Extract the [x, y] coordinate from the center of the cell holding the provided text.  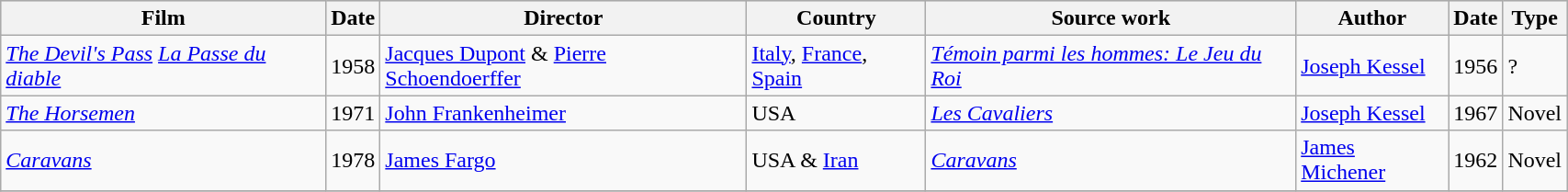
James Fargo [564, 160]
John Frankenheimer [564, 113]
? [1535, 66]
Les Cavaliers [1111, 113]
Témoin parmi les hommes: Le Jeu du Roi [1111, 66]
Film [164, 18]
Italy, France, Spain [836, 66]
Type [1535, 18]
1962 [1475, 160]
Country [836, 18]
Director [564, 18]
1956 [1475, 66]
1967 [1475, 113]
1958 [353, 66]
USA & Iran [836, 160]
1978 [353, 160]
The Horsemen [164, 113]
USA [836, 113]
Jacques Dupont & Pierre Schoendoerffer [564, 66]
1971 [353, 113]
Source work [1111, 18]
Author [1372, 18]
James Michener [1372, 160]
The Devil's Pass La Passe du diable [164, 66]
